Determine the (X, Y) coordinate at the center of the cell enclosing the given text.  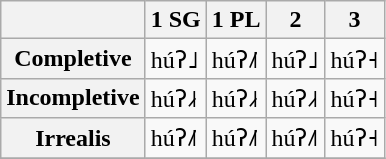
Completive (73, 59)
1 PL (236, 20)
3 (354, 20)
2 (296, 20)
Irrealis (73, 138)
1 SG (176, 20)
Incompletive (73, 98)
